Output the (x, y) coordinate of the center of the cell containing the given text.  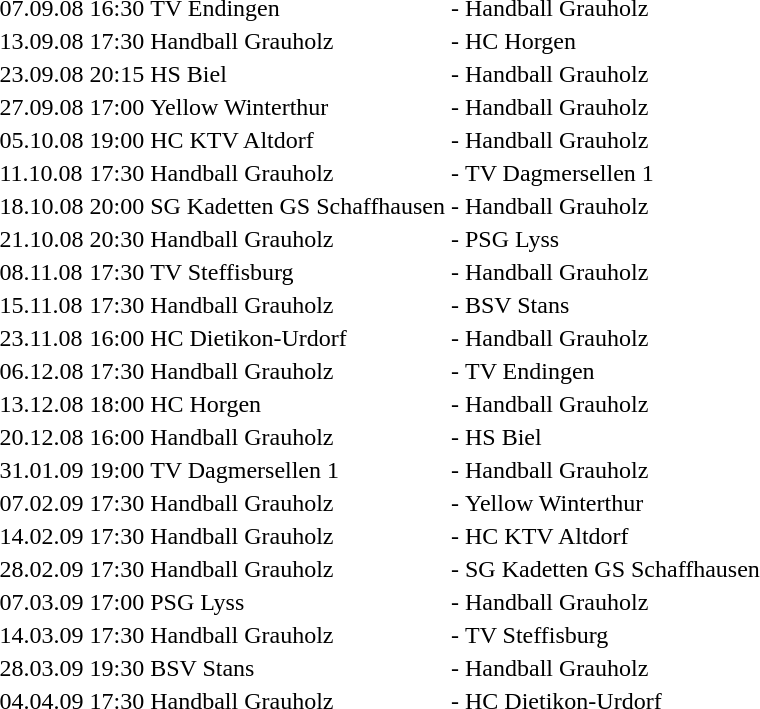
HC Dietikon-Urdorf (298, 338)
TV Dagmersellen 1 (298, 470)
HS Biel (298, 74)
20:00 (117, 206)
HC KTV Altdorf (298, 140)
20:15 (117, 74)
TV Steffisburg (298, 272)
PSG Lyss (298, 602)
19:30 (117, 668)
Yellow Winterthur (298, 107)
SG Kadetten GS Schaffhausen (298, 206)
BSV Stans (298, 668)
20:30 (117, 239)
HC Horgen (298, 404)
18:00 (117, 404)
